Return [x, y] of the center of cell containing provided text 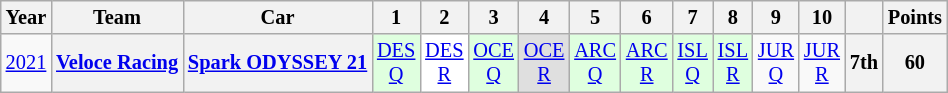
8 [733, 17]
7th [864, 63]
JURQ [776, 63]
2 [444, 17]
9 [776, 17]
2021 [26, 63]
5 [595, 17]
OCEQ [493, 63]
4 [544, 17]
3 [493, 17]
Car [278, 17]
Year [26, 17]
OCER [544, 63]
Team [117, 17]
Veloce Racing [117, 63]
6 [647, 17]
10 [822, 17]
DESR [444, 63]
60 [915, 63]
ISLR [733, 63]
Points [915, 17]
JURR [822, 63]
ISLQ [692, 63]
DESQ [396, 63]
ARCQ [595, 63]
1 [396, 17]
7 [692, 17]
ARCR [647, 63]
Spark ODYSSEY 21 [278, 63]
